Detect which cell encompasses the target text, then output its [x, y] center coordinate. 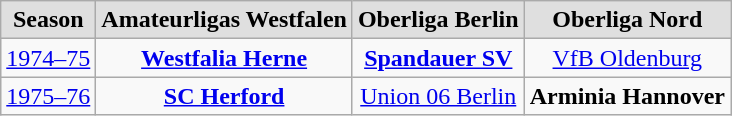
Westfalia Herne [224, 58]
Oberliga Berlin [438, 20]
Spandauer SV [438, 58]
Union 06 Berlin [438, 96]
SC Herford [224, 96]
VfB Oldenburg [627, 58]
Arminia Hannover [627, 96]
Oberliga Nord [627, 20]
Amateurligas Westfalen [224, 20]
Season [48, 20]
1974–75 [48, 58]
1975–76 [48, 96]
